Locate the cell with the specified text and output its (X, Y) center coordinate. 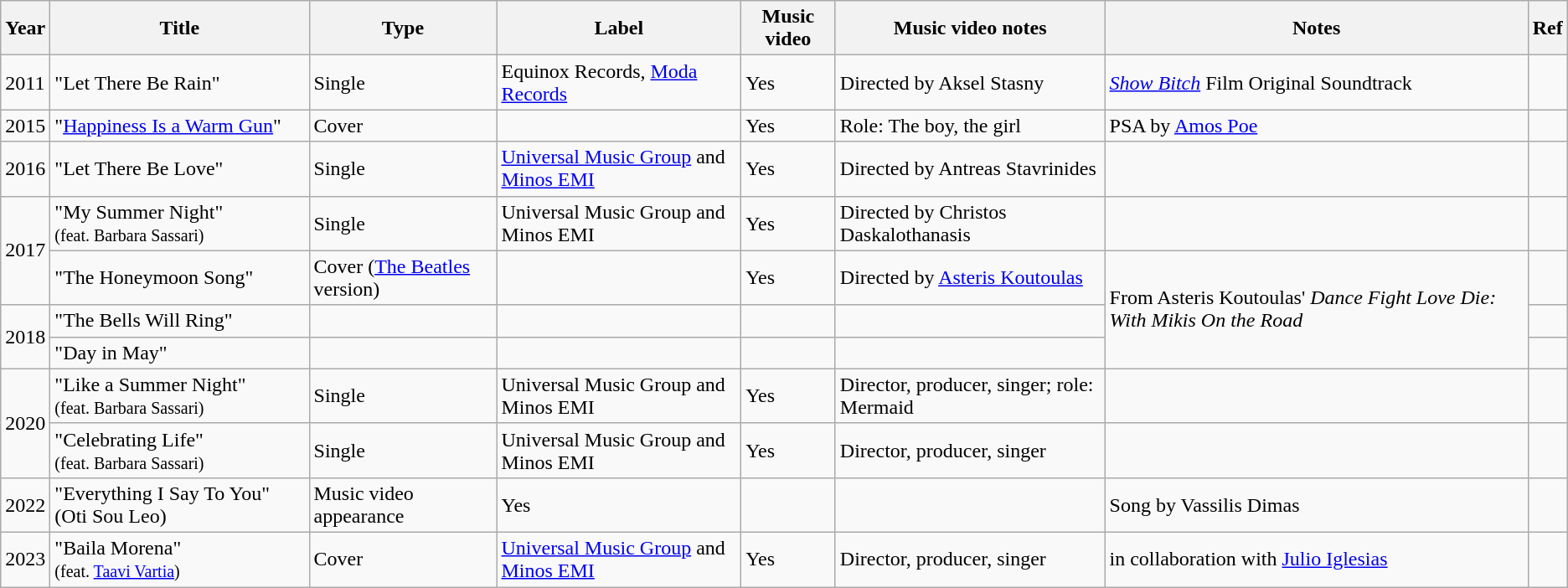
in collaboration with Julio Iglesias (1317, 560)
Notes (1317, 28)
Year (25, 28)
Directed by Antreas Stavrinides (970, 169)
"Everything I Say To You" (Oti Sou Leo) (179, 504)
Music video (789, 28)
"Celebrating Life"(feat. Barbara Sassari) (179, 451)
"The Bells Will Ring" (179, 321)
Equinox Records, Moda Records (619, 82)
Directed by Christos Daskalothanasis (970, 223)
Title (179, 28)
"Let There Be Rain" (179, 82)
PSA by Amos Poe (1317, 126)
"My Summer Night"(feat. Barbara Sassari) (179, 223)
2022 (25, 504)
Role: The boy, the girl (970, 126)
Music video notes (970, 28)
Director, producer, singer; role: Mermaid (970, 395)
2015 (25, 126)
2011 (25, 82)
"The Honeymoon Song" (179, 278)
Song by Vassilis Dimas (1317, 504)
2020 (25, 423)
"Like a Summer Night"(feat. Barbara Sassari) (179, 395)
"Day in May" (179, 353)
"Happiness Is a Warm Gun" (179, 126)
Ref (1548, 28)
2017 (25, 250)
Music video appearance (403, 504)
Directed by Asteris Koutoulas (970, 278)
Type (403, 28)
From Asteris Koutoulas' Dance Fight Love Die: With Mikis On the Road (1317, 310)
2018 (25, 337)
"Baila Morena"(feat. Taavi Vartia) (179, 560)
Show Bitch Film Original Soundtrack (1317, 82)
2016 (25, 169)
Directed by Aksel Stasny (970, 82)
"Let There Be Love" (179, 169)
2023 (25, 560)
Label (619, 28)
Cover (The Beatles version) (403, 278)
